Identify which cell holds the provided text, then report its (X, Y) central coordinate. 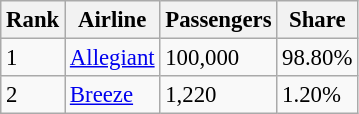
1 (33, 58)
Passengers (218, 20)
100,000 (218, 58)
1.20% (318, 95)
Rank (33, 20)
Breeze (112, 95)
98.80% (318, 58)
Share (318, 20)
Allegiant (112, 58)
1,220 (218, 95)
2 (33, 95)
Airline (112, 20)
